For the text-containing cell, return its midpoint in (X, Y) coordinate format. 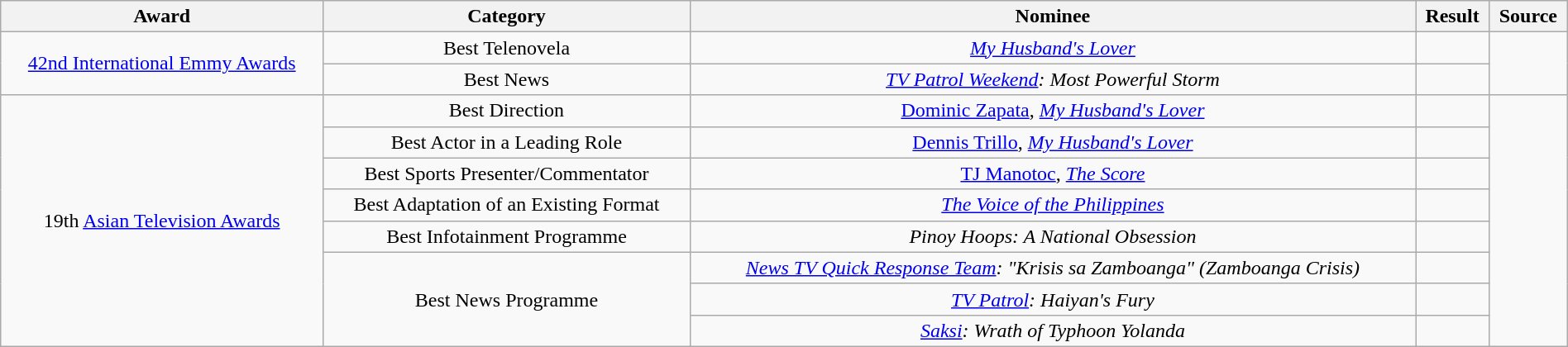
Best Sports Presenter/Commentator (507, 173)
Best Actor in a Leading Role (507, 142)
News TV Quick Response Team: "Krisis sa Zamboanga" (Zamboanga Crisis) (1052, 268)
Source (1528, 17)
42nd International Emmy Awards (162, 64)
TV Patrol: Haiyan's Fury (1052, 299)
19th Asian Television Awards (162, 221)
TV Patrol Weekend: Most Powerful Storm (1052, 79)
TJ Manotoc, The Score (1052, 173)
Dennis Trillo, My Husband's Lover (1052, 142)
Pinoy Hoops: A National Obsession (1052, 236)
Nominee (1052, 17)
Result (1452, 17)
Award (162, 17)
Best News Programme (507, 299)
The Voice of the Philippines (1052, 205)
Best Telenovela (507, 48)
Category (507, 17)
Best Direction (507, 111)
My Husband's Lover (1052, 48)
Saksi: Wrath of Typhoon Yolanda (1052, 330)
Dominic Zapata, My Husband's Lover (1052, 111)
Best Infotainment Programme (507, 236)
Best Adaptation of an Existing Format (507, 205)
Best News (507, 79)
